Determine the (x, y) coordinate at the center of the cell enclosing the given text.  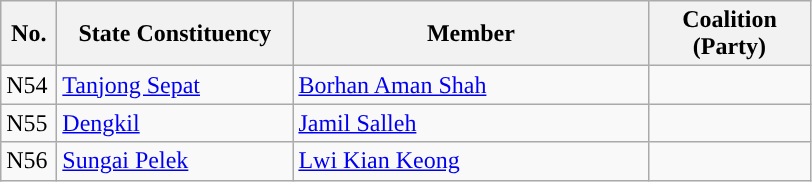
State Constituency (175, 34)
Member (471, 34)
N56 (29, 161)
Sungai Pelek (175, 161)
Borhan Aman Shah (471, 85)
N55 (29, 123)
Tanjong Sepat (175, 85)
Coalition (Party) (730, 34)
Lwi Kian Keong (471, 161)
Jamil Salleh (471, 123)
No. (29, 34)
Dengkil (175, 123)
N54 (29, 85)
